From the cell containing the given text, extract its center point as (x, y) coordinate. 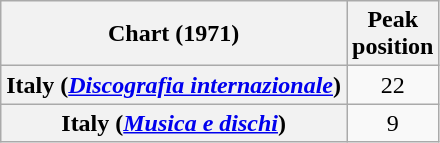
Italy (Discografia internazionale) (174, 85)
Italy (Musica e dischi) (174, 123)
9 (392, 123)
Peakposition (392, 34)
22 (392, 85)
Chart (1971) (174, 34)
